Pinpoint the cell where the given text exists, returning its (X, Y) midpoint coordinate. 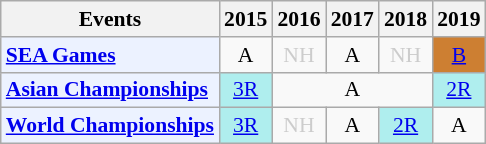
B (458, 55)
2019 (458, 19)
World Championships (110, 126)
Asian Championships (110, 90)
SEA Games (110, 55)
Events (110, 19)
2017 (352, 19)
2018 (406, 19)
2015 (246, 19)
2016 (298, 19)
